Capture the cell that displays the provided text and extract its (x, y) central coordinate. 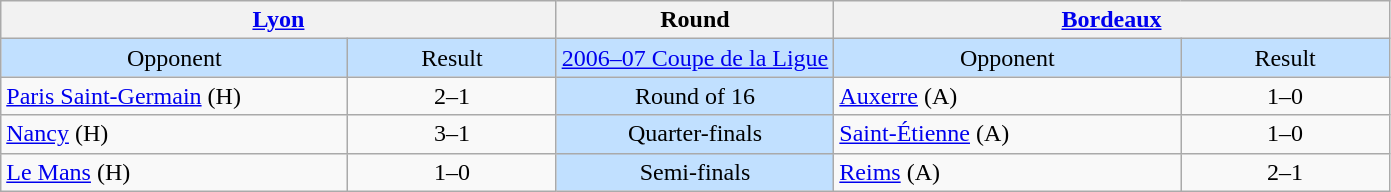
Bordeaux (1112, 20)
Quarter-finals (695, 134)
Reims (A) (1008, 172)
Nancy (H) (174, 134)
Le Mans (H) (174, 172)
Lyon (278, 20)
Auxerre (A) (1008, 96)
Round (695, 20)
2006–07 Coupe de la Ligue (695, 58)
Saint-Étienne (A) (1008, 134)
Paris Saint-Germain (H) (174, 96)
Semi-finals (695, 172)
3–1 (452, 134)
Round of 16 (695, 96)
